Search for the cell housing the specified text and yield its [x, y] center coordinate. 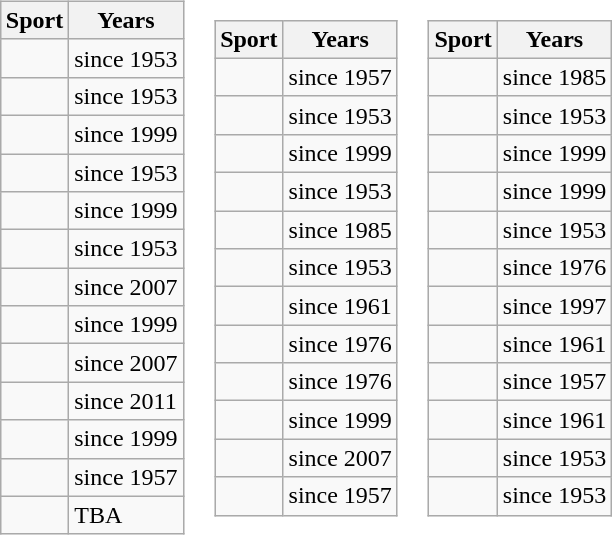
TBA [126, 515]
since 2011 [126, 401]
since 1997 [554, 306]
